Capture the cell that displays the provided text and extract its [x, y] central coordinate. 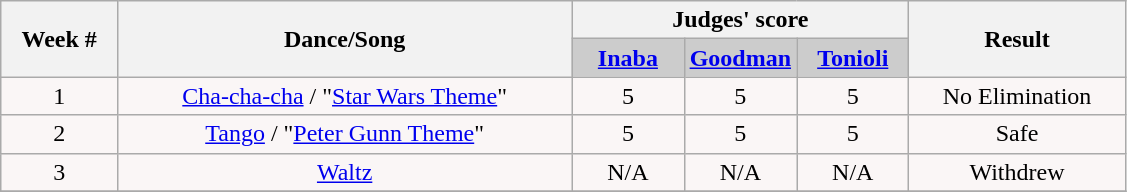
Waltz [345, 172]
Tonioli [853, 58]
1 [60, 96]
Cha-cha-cha / "Star Wars Theme" [345, 96]
Tango / "Peter Gunn Theme" [345, 134]
Judges' score [740, 20]
No Elimination [1017, 96]
Safe [1017, 134]
3 [60, 172]
Inaba [628, 58]
Withdrew [1017, 172]
Week # [60, 39]
Dance/Song [345, 39]
Result [1017, 39]
Goodman [740, 58]
2 [60, 134]
